Extract the [X, Y] coordinate from the center of the cell holding the provided text.  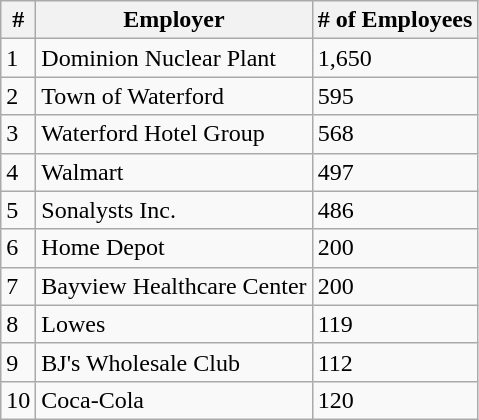
497 [395, 172]
568 [395, 134]
1 [18, 58]
119 [395, 324]
Employer [174, 20]
Bayview Healthcare Center [174, 286]
Dominion Nuclear Plant [174, 58]
Town of Waterford [174, 96]
Waterford Hotel Group [174, 134]
# [18, 20]
7 [18, 286]
3 [18, 134]
Walmart [174, 172]
Home Depot [174, 248]
595 [395, 96]
Lowes [174, 324]
5 [18, 210]
# of Employees [395, 20]
9 [18, 362]
2 [18, 96]
4 [18, 172]
10 [18, 400]
120 [395, 400]
Coca-Cola [174, 400]
BJ's Wholesale Club [174, 362]
Sonalysts Inc. [174, 210]
112 [395, 362]
1,650 [395, 58]
6 [18, 248]
486 [395, 210]
8 [18, 324]
